Identify which cell holds the provided text, then report its (X, Y) central coordinate. 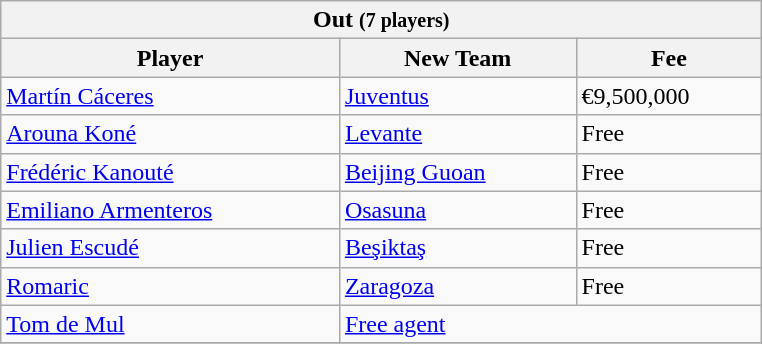
Frédéric Kanouté (170, 172)
Romaric (170, 286)
Player (170, 58)
Zaragoza (458, 286)
Free agent (550, 324)
€9,500,000 (669, 96)
Beijing Guoan (458, 172)
Juventus (458, 96)
Osasuna (458, 210)
Tom de Mul (170, 324)
New Team (458, 58)
Fee (669, 58)
Arouna Koné (170, 134)
Julien Escudé (170, 248)
Emiliano Armenteros (170, 210)
Martín Cáceres (170, 96)
Out (7 players) (382, 20)
Beşiktaş (458, 248)
Levante (458, 134)
